Find where the given text appears and provide that cell's center as (X, Y) coordinate. 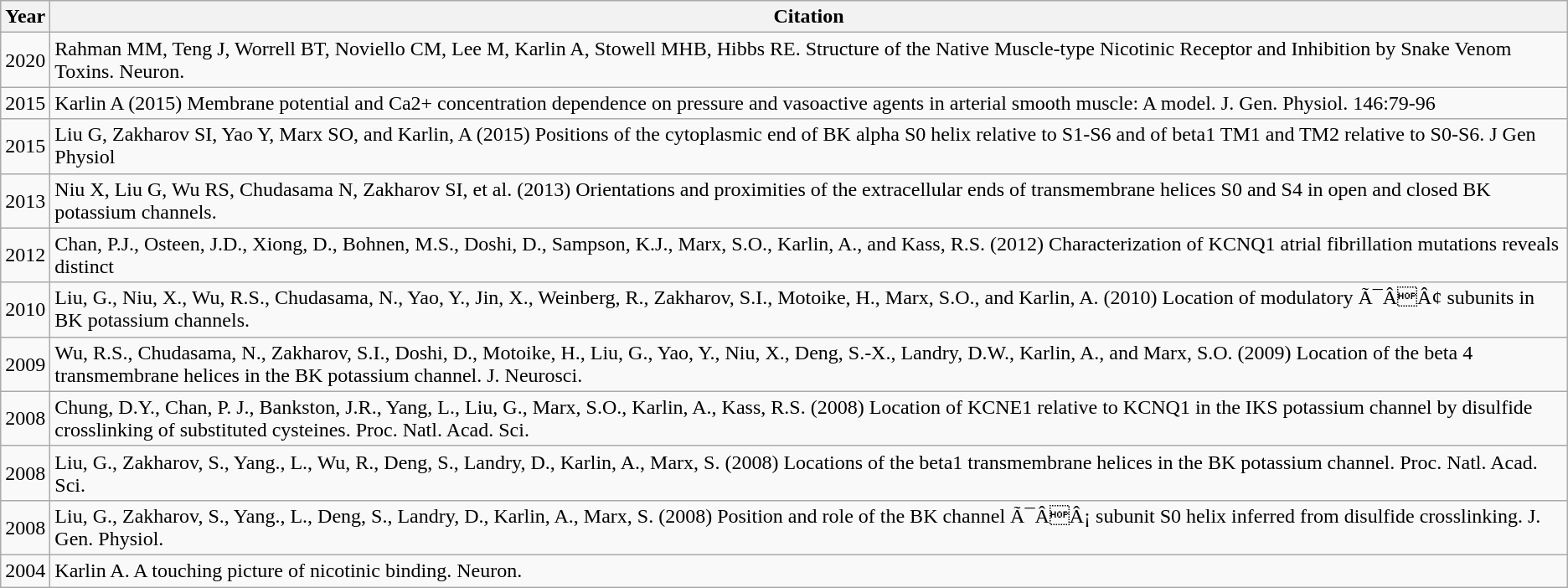
2009 (25, 364)
Year (25, 17)
Citation (809, 17)
2010 (25, 310)
2013 (25, 201)
Karlin A. A touching picture of nicotinic binding. Neuron. (809, 570)
2012 (25, 255)
2004 (25, 570)
2020 (25, 60)
